Output the [X, Y] coordinate of the center of the cell containing the given text.  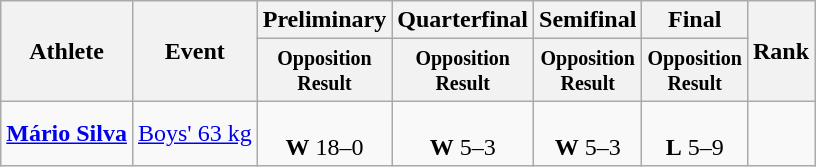
Semifinal [588, 20]
Rank [780, 51]
Boys' 63 kg [194, 134]
Athlete [67, 51]
Quarterfinal [463, 20]
Final [695, 20]
L 5–9 [695, 134]
Mário Silva [67, 134]
Event [194, 51]
Preliminary [324, 20]
W 18–0 [324, 134]
